Search for the cell housing the specified text and yield its [X, Y] center coordinate. 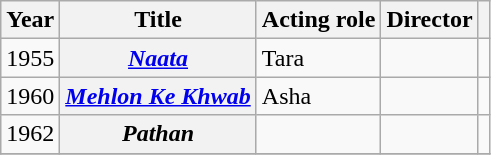
1955 [30, 58]
Year [30, 20]
Pathan [158, 134]
Acting role [318, 20]
Asha [318, 96]
Director [430, 20]
Tara [318, 58]
Title [158, 20]
1962 [30, 134]
Naata [158, 58]
1960 [30, 96]
Mehlon Ke Khwab [158, 96]
